Provide the [X, Y] coordinate of the cell's center where the given text is located.  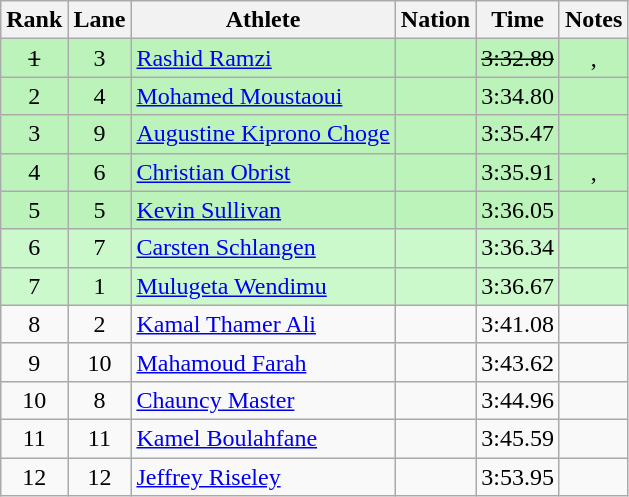
Mulugeta Wendimu [263, 286]
Jeffrey Riseley [263, 477]
Chauncy Master [263, 400]
3:45.59 [518, 438]
Rank [34, 20]
Time [518, 20]
3:36.05 [518, 210]
3:53.95 [518, 477]
Rashid Ramzi [263, 58]
3:44.96 [518, 400]
3:36.67 [518, 286]
Augustine Kiprono Choge [263, 134]
Lane [100, 20]
Athlete [263, 20]
Mahamoud Farah [263, 362]
Kevin Sullivan [263, 210]
3:32.89 [518, 58]
3:36.34 [518, 248]
3:43.62 [518, 362]
Mohamed Moustaoui [263, 96]
Kamel Boulahfane [263, 438]
3:35.91 [518, 172]
Christian Obrist [263, 172]
Notes [593, 20]
Carsten Schlangen [263, 248]
3:41.08 [518, 324]
Kamal Thamer Ali [263, 324]
3:34.80 [518, 96]
Nation [435, 20]
3:35.47 [518, 134]
